Scan for the cell matching the given text and deliver its [x, y] coordinate at center. 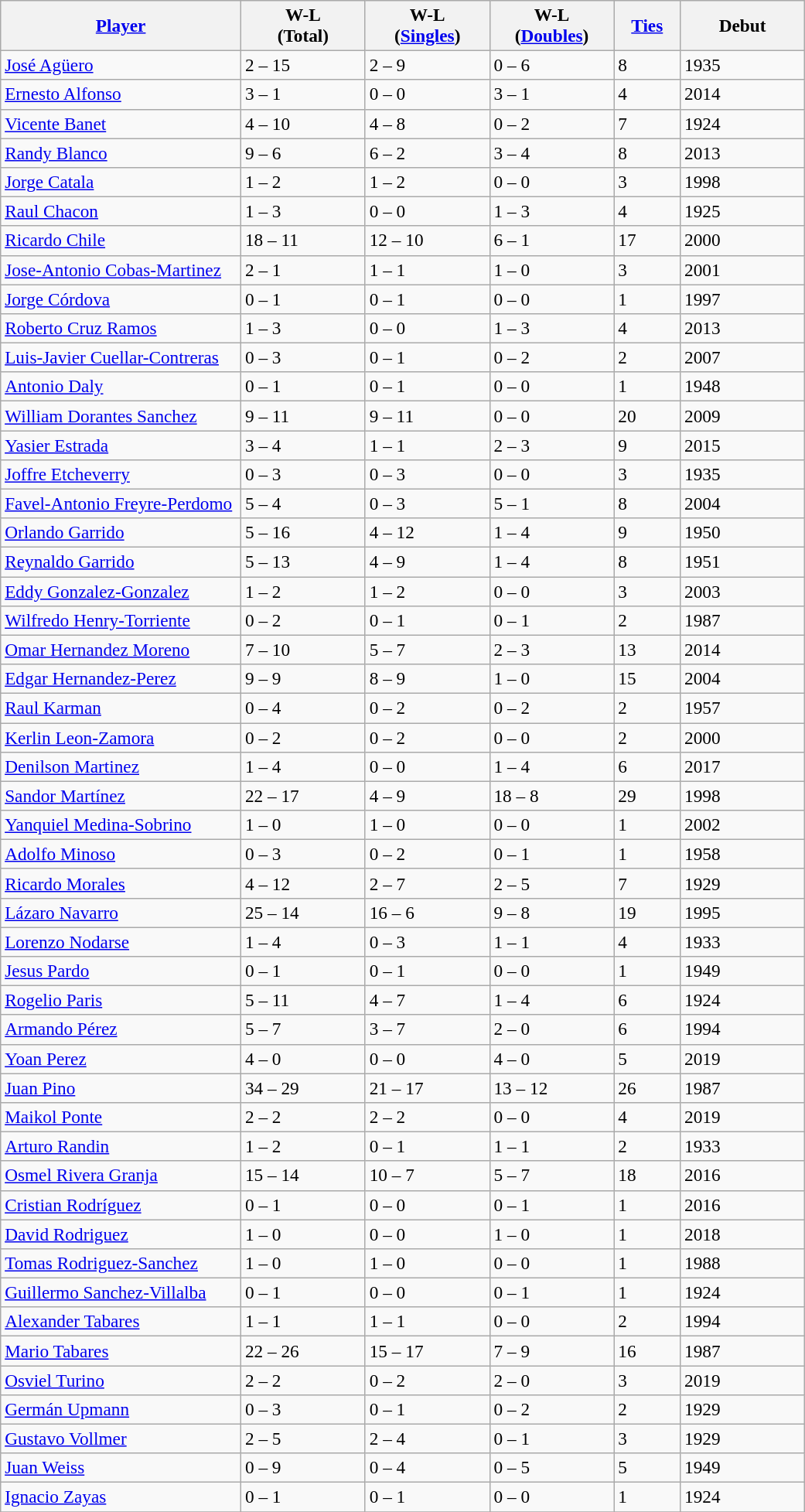
Ignacio Zayas [121, 1497]
2018 [742, 1234]
2015 [742, 445]
Joffre Etcheverry [121, 474]
Jose-Antonio Cobas-Martinez [121, 270]
Player [121, 25]
2 – 7 [427, 883]
0 – 6 [552, 65]
Juan Weiss [121, 1468]
Mario Tabares [121, 1350]
4 – 8 [427, 124]
1957 [742, 708]
18 [647, 1176]
Ernesto Alfonso [121, 94]
18 – 11 [303, 241]
10 – 7 [427, 1176]
William Dorantes Sanchez [121, 415]
6 – 2 [427, 152]
34 – 29 [303, 1087]
Vicente Banet [121, 124]
Debut [742, 25]
Jorge Córdova [121, 299]
22 – 17 [303, 796]
Wilfredo Henry-Torriente [121, 620]
26 [647, 1087]
Osmel Rivera Granja [121, 1176]
4 – 10 [303, 124]
Tomas Rodriguez-Sanchez [121, 1263]
1948 [742, 387]
Kerlin Leon-Zamora [121, 737]
2 – 15 [303, 65]
2001 [742, 270]
2 – 1 [303, 270]
1950 [742, 533]
2 – 9 [427, 65]
21 – 17 [427, 1087]
16 [647, 1350]
Yoan Perez [121, 1059]
16 – 6 [427, 913]
18 – 8 [552, 796]
8 – 9 [427, 678]
W-L(Doubles) [552, 25]
1988 [742, 1263]
1997 [742, 299]
W-L(Total) [303, 25]
Ties [647, 25]
Edgar Hernandez-Perez [121, 678]
25 – 14 [303, 913]
20 [647, 415]
2017 [742, 766]
Raul Karman [121, 708]
Lorenzo Nodarse [121, 941]
7 – 10 [303, 650]
Favel-Antonio Freyre-Perdomo [121, 503]
Yasier Estrada [121, 445]
Jesus Pardo [121, 971]
Yanquiel Medina-Sobrino [121, 824]
9 – 8 [552, 913]
2 – 4 [427, 1439]
Ricardo Morales [121, 883]
7 – 9 [552, 1350]
5 – 4 [303, 503]
Rogelio Paris [121, 1000]
Roberto Cruz Ramos [121, 328]
15 – 14 [303, 1176]
Lázaro Navarro [121, 913]
15 [647, 678]
Ricardo Chile [121, 241]
2009 [742, 415]
29 [647, 796]
13 – 12 [552, 1087]
2007 [742, 357]
4 – 7 [427, 1000]
19 [647, 913]
Maikol Ponte [121, 1117]
Randy Blanco [121, 152]
15 – 17 [427, 1350]
David Rodriguez [121, 1234]
6 – 1 [552, 241]
Alexander Tabares [121, 1322]
Gustavo Vollmer [121, 1439]
22 – 26 [303, 1350]
9 – 6 [303, 152]
Adolfo Minoso [121, 854]
Sandor Martínez [121, 796]
Osviel Turino [121, 1380]
Omar Hernandez Moreno [121, 650]
5 – 16 [303, 533]
Guillermo Sanchez-Villalba [121, 1292]
0 – 5 [552, 1468]
Orlando Garrido [121, 533]
Cristian Rodríguez [121, 1205]
13 [647, 650]
Luis-Javier Cuellar-Contreras [121, 357]
José Agüero [121, 65]
Raul Chacon [121, 211]
5 – 11 [303, 1000]
1951 [742, 561]
1995 [742, 913]
Eddy Gonzalez-Gonzalez [121, 591]
0 – 9 [303, 1468]
5 – 13 [303, 561]
Armando Pérez [121, 1029]
W-L(Singles) [427, 25]
12 – 10 [427, 241]
Germán Upmann [121, 1409]
9 – 9 [303, 678]
Jorge Catala [121, 182]
1925 [742, 211]
Denilson Martinez [121, 766]
Juan Pino [121, 1087]
5 – 1 [552, 503]
Reynaldo Garrido [121, 561]
17 [647, 241]
2003 [742, 591]
3 – 7 [427, 1029]
Antonio Daly [121, 387]
Arturo Randin [121, 1146]
2002 [742, 824]
1958 [742, 854]
